Return the (x, y) coordinate for the center point of the cell that contains the specified text.  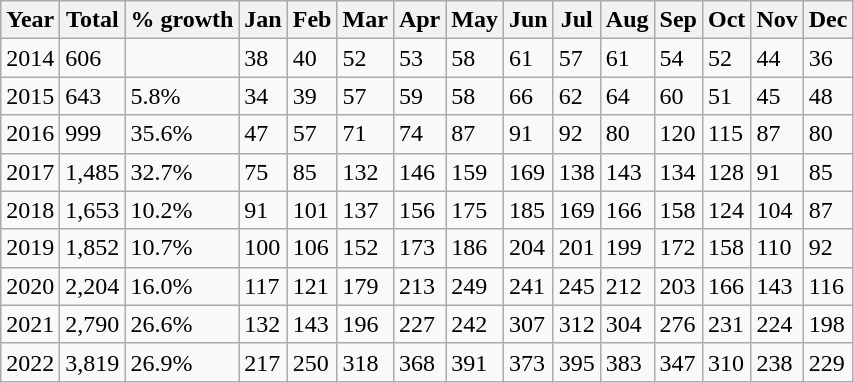
196 (365, 324)
2,204 (92, 286)
1,852 (92, 248)
224 (777, 324)
106 (312, 248)
36 (828, 58)
26.9% (182, 362)
45 (777, 96)
51 (726, 96)
199 (627, 248)
213 (419, 286)
117 (263, 286)
59 (419, 96)
173 (419, 248)
242 (475, 324)
32.7% (182, 172)
212 (627, 286)
Jan (263, 20)
134 (678, 172)
34 (263, 96)
250 (312, 362)
231 (726, 324)
146 (419, 172)
229 (828, 362)
100 (263, 248)
201 (576, 248)
347 (678, 362)
3,819 (92, 362)
54 (678, 58)
Feb (312, 20)
Dec (828, 20)
66 (528, 96)
245 (576, 286)
Jul (576, 20)
2021 (30, 324)
2022 (30, 362)
May (475, 20)
391 (475, 362)
Total (92, 20)
156 (419, 210)
26.6% (182, 324)
48 (828, 96)
128 (726, 172)
2015 (30, 96)
203 (678, 286)
204 (528, 248)
Aug (627, 20)
Jun (528, 20)
395 (576, 362)
606 (92, 58)
643 (92, 96)
312 (576, 324)
Year (30, 20)
2017 (30, 172)
238 (777, 362)
64 (627, 96)
74 (419, 134)
2014 (30, 58)
2019 (30, 248)
307 (528, 324)
47 (263, 134)
62 (576, 96)
44 (777, 58)
179 (365, 286)
999 (92, 134)
Nov (777, 20)
1,485 (92, 172)
Sep (678, 20)
% growth (182, 20)
101 (312, 210)
40 (312, 58)
310 (726, 362)
10.2% (182, 210)
185 (528, 210)
71 (365, 134)
120 (678, 134)
241 (528, 286)
368 (419, 362)
5.8% (182, 96)
175 (475, 210)
1,653 (92, 210)
2018 (30, 210)
137 (365, 210)
Oct (726, 20)
38 (263, 58)
2016 (30, 134)
172 (678, 248)
10.7% (182, 248)
Apr (419, 20)
75 (263, 172)
60 (678, 96)
110 (777, 248)
2,790 (92, 324)
383 (627, 362)
53 (419, 58)
104 (777, 210)
152 (365, 248)
373 (528, 362)
217 (263, 362)
35.6% (182, 134)
198 (828, 324)
Mar (365, 20)
16.0% (182, 286)
318 (365, 362)
39 (312, 96)
249 (475, 286)
159 (475, 172)
2020 (30, 286)
124 (726, 210)
186 (475, 248)
227 (419, 324)
138 (576, 172)
121 (312, 286)
304 (627, 324)
116 (828, 286)
115 (726, 134)
276 (678, 324)
